From the cell containing the given text, extract its center point as (x, y) coordinate. 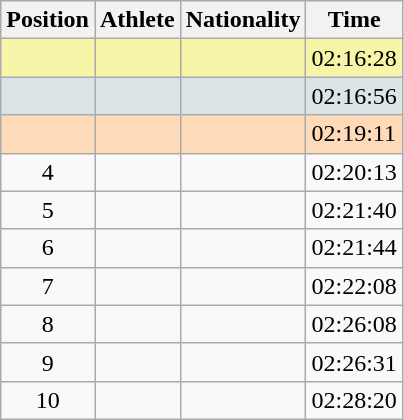
5 (48, 210)
02:28:20 (354, 400)
Athlete (137, 20)
02:21:40 (354, 210)
10 (48, 400)
02:26:31 (354, 362)
02:22:08 (354, 286)
02:20:13 (354, 172)
Nationality (243, 20)
02:21:44 (354, 248)
02:19:11 (354, 134)
02:16:56 (354, 96)
7 (48, 286)
8 (48, 324)
02:16:28 (354, 58)
02:26:08 (354, 324)
Position (48, 20)
6 (48, 248)
9 (48, 362)
4 (48, 172)
Time (354, 20)
